Scan for the cell matching the given text and deliver its (X, Y) coordinate at center. 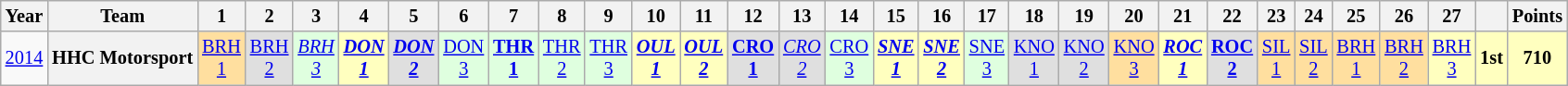
11 (704, 16)
19 (1084, 16)
26 (1404, 16)
18 (1034, 16)
OUL2 (704, 58)
8 (562, 16)
16 (942, 16)
5 (414, 16)
OUL1 (656, 58)
SIL2 (1313, 58)
2014 (24, 58)
4 (364, 16)
710 (1537, 58)
DON2 (414, 58)
25 (1357, 16)
ROC1 (1182, 58)
15 (895, 16)
SIL1 (1276, 58)
Year (24, 16)
27 (1452, 16)
DON3 (463, 58)
DON1 (364, 58)
SNE2 (942, 58)
CRO2 (802, 58)
KNO2 (1084, 58)
THR3 (608, 58)
9 (608, 16)
21 (1182, 16)
SNE1 (895, 58)
14 (850, 16)
3 (315, 16)
Team (122, 16)
17 (987, 16)
KNO3 (1134, 58)
7 (513, 16)
ROC2 (1233, 58)
SNE3 (987, 58)
CRO1 (752, 58)
12 (752, 16)
THR2 (562, 58)
2 (270, 16)
1st (1492, 58)
6 (463, 16)
KNO1 (1034, 58)
23 (1276, 16)
24 (1313, 16)
CRO3 (850, 58)
HHC Motorsport (122, 58)
13 (802, 16)
22 (1233, 16)
THR1 (513, 58)
20 (1134, 16)
10 (656, 16)
1 (221, 16)
Points (1537, 16)
